Extract the (x, y) coordinate from the center of the cell holding the provided text.  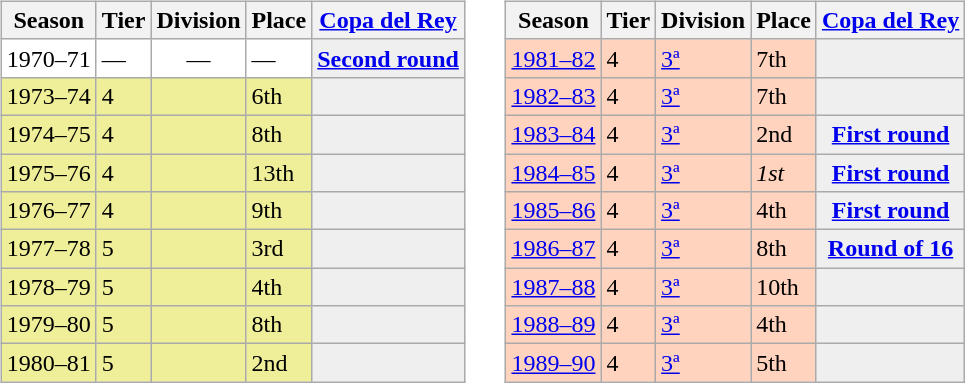
Round of 16 (890, 249)
1970–71 (48, 58)
1978–79 (48, 287)
1987–88 (554, 287)
1977–78 (48, 249)
1980–81 (48, 363)
10th (784, 287)
1983–84 (554, 134)
1973–74 (48, 96)
1989–90 (554, 363)
1986–87 (554, 249)
3rd (279, 249)
1st (784, 173)
1974–75 (48, 134)
1981–82 (554, 58)
13th (279, 173)
1982–83 (554, 96)
Second round (388, 58)
1985–86 (554, 211)
1979–80 (48, 325)
1984–85 (554, 173)
1976–77 (48, 211)
9th (279, 211)
5th (784, 363)
1988–89 (554, 325)
1975–76 (48, 173)
6th (279, 96)
